Detect which cell encompasses the target text, then output its (X, Y) center coordinate. 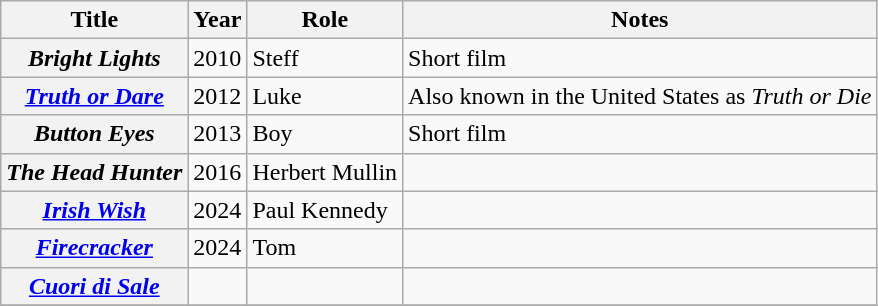
Button Eyes (94, 134)
Boy (325, 134)
2012 (218, 96)
2016 (218, 172)
Year (218, 20)
Luke (325, 96)
Irish Wish (94, 210)
Steff (325, 58)
2013 (218, 134)
The Head Hunter (94, 172)
Firecracker (94, 248)
Notes (640, 20)
Cuori di Sale (94, 286)
Title (94, 20)
Also known in the United States as Truth or Die (640, 96)
Herbert Mullin (325, 172)
Bright Lights (94, 58)
2010 (218, 58)
Tom (325, 248)
Truth or Dare (94, 96)
Paul Kennedy (325, 210)
Role (325, 20)
